Scan for the cell matching the given text and deliver its [X, Y] coordinate at center. 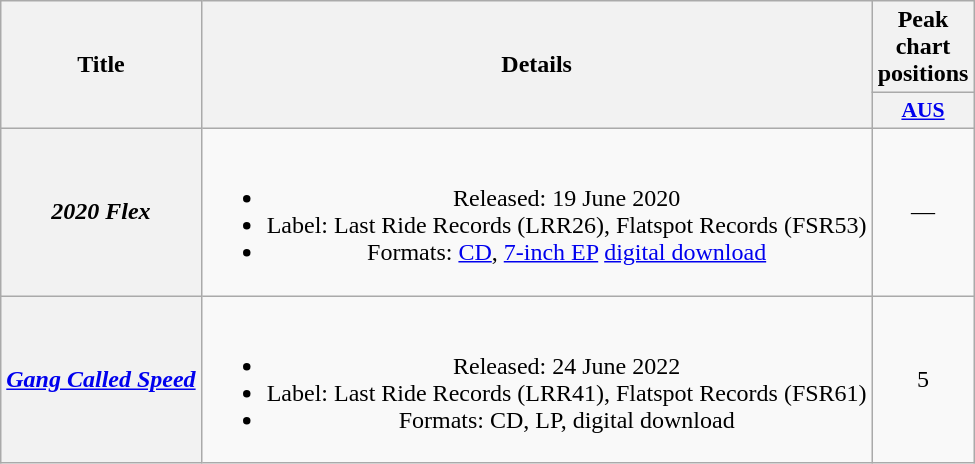
AUS [923, 111]
Details [536, 65]
— [923, 212]
Title [101, 65]
Released: 24 June 2022Label: Last Ride Records (LRR41), Flatspot Records (FSR61)Formats: CD, LP, digital download [536, 380]
Peak chart positions [923, 47]
5 [923, 380]
Gang Called Speed [101, 380]
Released: 19 June 2020Label: Last Ride Records (LRR26), Flatspot Records (FSR53)Formats: CD, 7-inch EP digital download [536, 212]
2020 Flex [101, 212]
